For the text-containing cell, return its midpoint in (x, y) coordinate format. 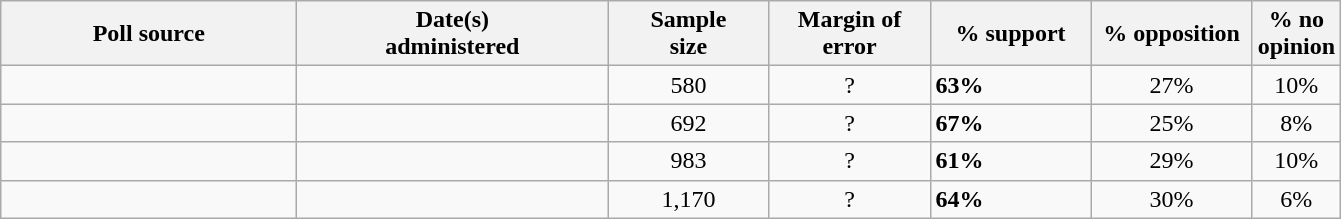
61% (1010, 161)
Samplesize (688, 34)
63% (1010, 85)
692 (688, 123)
Margin oferror (850, 34)
29% (1172, 161)
8% (1296, 123)
27% (1172, 85)
25% (1172, 123)
983 (688, 161)
580 (688, 85)
Poll source (149, 34)
% opposition (1172, 34)
% support (1010, 34)
6% (1296, 199)
% no opinion (1296, 34)
Date(s)administered (452, 34)
30% (1172, 199)
64% (1010, 199)
67% (1010, 123)
1,170 (688, 199)
